Find where the given text appears and provide that cell's center as (x, y) coordinate. 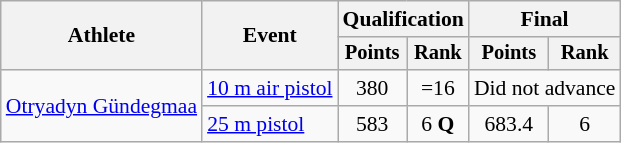
Athlete (102, 36)
Otryadyn Gündegmaa (102, 106)
Event (270, 36)
6 (585, 124)
25 m pistol (270, 124)
=16 (438, 88)
6 Q (438, 124)
Final (545, 19)
Did not advance (545, 88)
583 (372, 124)
683.4 (509, 124)
Qualification (404, 19)
10 m air pistol (270, 88)
380 (372, 88)
